Return (X, Y) of the center of cell containing provided text 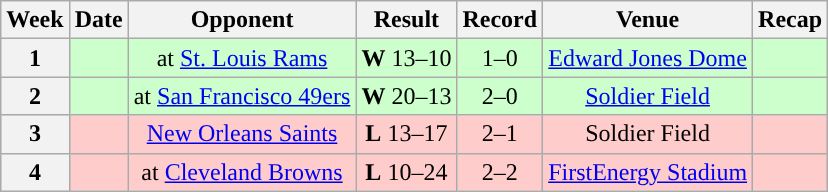
1–0 (500, 58)
2 (35, 96)
Week (35, 20)
Venue (648, 20)
Result (406, 20)
W 13–10 (406, 58)
at San Francisco 49ers (242, 96)
4 (35, 172)
W 20–13 (406, 96)
1 (35, 58)
FirstEnergy Stadium (648, 172)
2–0 (500, 96)
at Cleveland Browns (242, 172)
Recap (790, 20)
2–1 (500, 134)
3 (35, 134)
L 13–17 (406, 134)
2–2 (500, 172)
Opponent (242, 20)
Date (98, 20)
L 10–24 (406, 172)
at St. Louis Rams (242, 58)
Edward Jones Dome (648, 58)
Record (500, 20)
New Orleans Saints (242, 134)
